Provide the (x, y) coordinate of the cell's center where the given text is located.  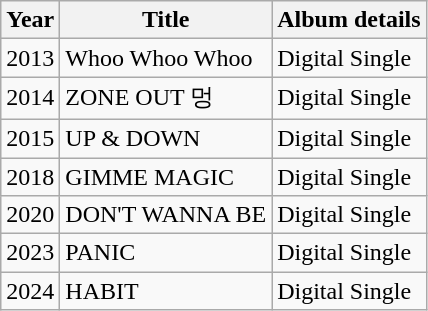
2018 (30, 177)
2013 (30, 58)
2015 (30, 138)
Year (30, 20)
GIMME MAGIC (166, 177)
Title (166, 20)
HABIT (166, 291)
2014 (30, 98)
DON'T WANNA BE (166, 215)
Album details (349, 20)
PANIC (166, 253)
UP & DOWN (166, 138)
2024 (30, 291)
Whoo Whoo Whoo (166, 58)
ZONE OUT 멍 (166, 98)
2020 (30, 215)
2023 (30, 253)
